Extract the (X, Y) coordinate from the center of the cell holding the provided text.  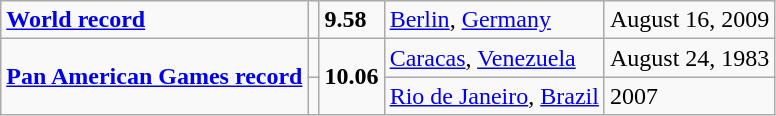
August 16, 2009 (689, 20)
August 24, 1983 (689, 58)
2007 (689, 96)
Pan American Games record (154, 77)
World record (154, 20)
10.06 (352, 77)
Berlin, Germany (494, 20)
Rio de Janeiro, Brazil (494, 96)
Caracas, Venezuela (494, 58)
9.58 (352, 20)
